Provide the [X, Y] coordinate of the cell's center where the given text is located.  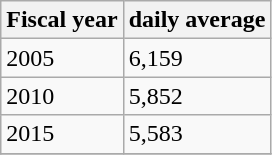
5,583 [197, 134]
2005 [62, 58]
2010 [62, 96]
Fiscal year [62, 20]
6,159 [197, 58]
5,852 [197, 96]
2015 [62, 134]
daily average [197, 20]
